Locate the cell with the specified text and output its [x, y] center coordinate. 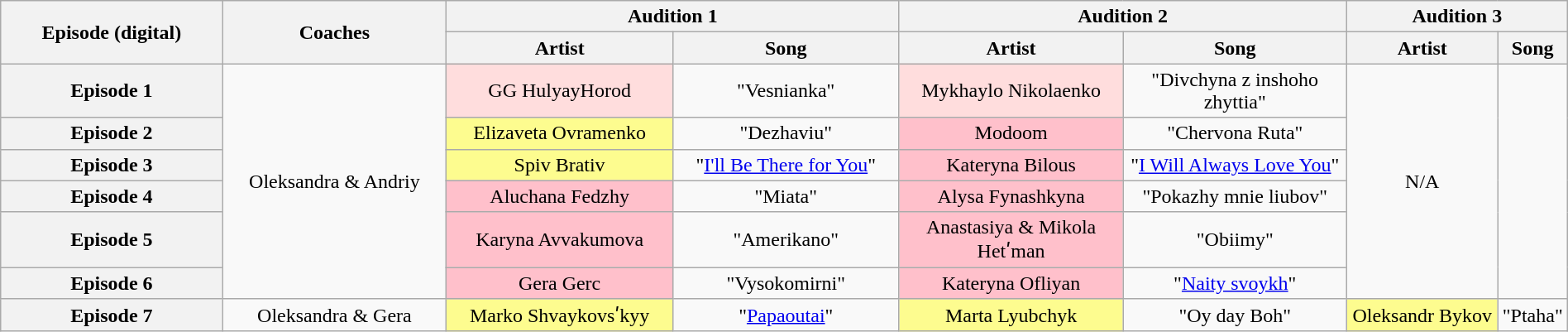
Episode 7 [112, 315]
Oleksandra & Andriy [334, 181]
Audition 3 [1457, 17]
"Oy day Boh" [1235, 315]
"Obiimy" [1235, 240]
"Ptaha" [1532, 315]
Episode 6 [112, 283]
Episode 4 [112, 196]
Mykhaylo Nikolaenko [1011, 91]
Karyna Avvakumova [560, 240]
Alysa Fynashkyna [1011, 196]
Episode 1 [112, 91]
"Amerikano" [786, 240]
"Chervona Ruta" [1235, 133]
Audition 2 [1123, 17]
Coaches [334, 32]
Marta Lyubchyk [1011, 315]
Episode 5 [112, 240]
Kateryna Bilous [1011, 165]
"I'll Be There for You" [786, 165]
Episode 3 [112, 165]
"Vysokomirni" [786, 283]
Elizaveta Ovramenko [560, 133]
Marko Shvaykovsʹkyy [560, 315]
"Vesnianka" [786, 91]
"Naity svoykh" [1235, 283]
"Papaoutai" [786, 315]
"Pokazhy mnie liubov" [1235, 196]
Audition 1 [673, 17]
Kateryna Ofliyan [1011, 283]
Oleksandr Bykov [1422, 315]
Spiv Brativ [560, 165]
"I Will Always Love You" [1235, 165]
GG HulyayHorod [560, 91]
Episode 2 [112, 133]
Modoom [1011, 133]
"Divchyna z inshoho zhyttia" [1235, 91]
Gera Gerc [560, 283]
Oleksandra & Gera [334, 315]
"Miata" [786, 196]
Aluchana Fedzhy [560, 196]
"Dezhaviu" [786, 133]
Episode (digital) [112, 32]
N/A [1422, 181]
Anastasiya & Mikola Hetʹman [1011, 240]
